Pinpoint the cell where the given text exists, returning its [x, y] midpoint coordinate. 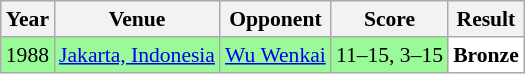
Year [28, 19]
Jakarta, Indonesia [137, 55]
Score [390, 19]
Result [486, 19]
Bronze [486, 55]
Wu Wenkai [276, 55]
Venue [137, 19]
1988 [28, 55]
11–15, 3–15 [390, 55]
Opponent [276, 19]
